From the cell containing the given text, extract its center point as (x, y) coordinate. 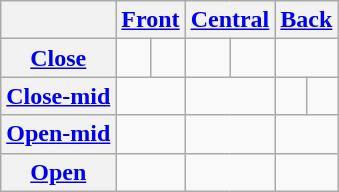
Close (58, 58)
Close-mid (58, 96)
Open (58, 172)
Open-mid (58, 134)
Front (150, 20)
Back (306, 20)
Central (230, 20)
